Find where the given text appears and provide that cell's center as [x, y] coordinate. 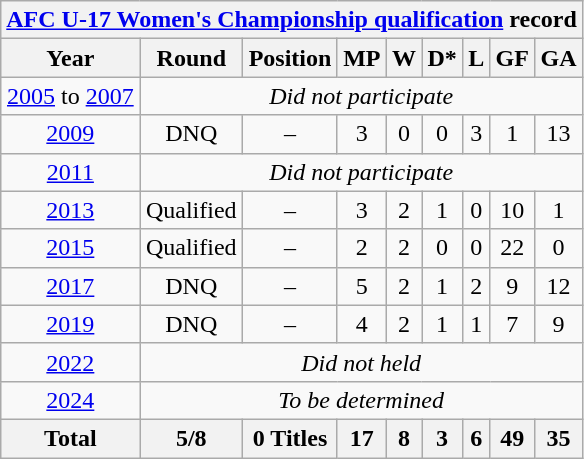
MP [362, 58]
5 [362, 286]
6 [476, 438]
49 [512, 438]
35 [559, 438]
To be determined [361, 400]
2015 [70, 248]
4 [362, 324]
2011 [70, 172]
2019 [70, 324]
W [404, 58]
L [476, 58]
Total [70, 438]
12 [559, 286]
2005 to 2007 [70, 96]
AFC U-17 Women's Championship qualification record [292, 20]
22 [512, 248]
7 [512, 324]
2013 [70, 210]
0 Titles [290, 438]
Round [192, 58]
Position [290, 58]
10 [512, 210]
13 [559, 134]
GF [512, 58]
17 [362, 438]
8 [404, 438]
5/8 [192, 438]
2017 [70, 286]
D* [442, 58]
2009 [70, 134]
Did not held [361, 362]
2022 [70, 362]
GA [559, 58]
Year [70, 58]
2024 [70, 400]
